Determine the [x, y] coordinate at the center of the cell enclosing the given text.  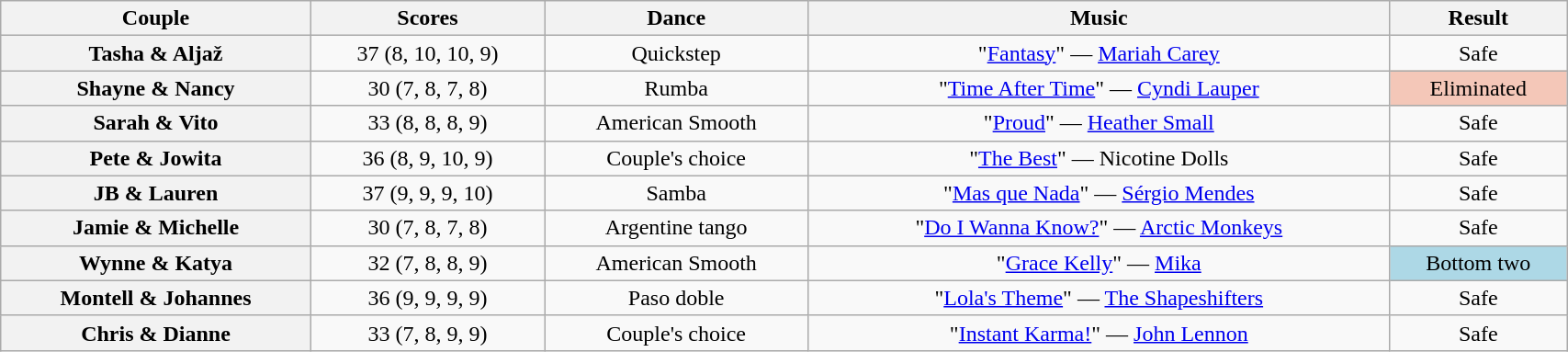
JB & Lauren [156, 193]
"Proud" — Heather Small [1099, 123]
37 (9, 9, 9, 10) [427, 193]
"Fantasy" — Mariah Carey [1099, 53]
"Lola's Theme" — The Shapeshifters [1099, 298]
Couple [156, 18]
Montell & Johannes [156, 298]
Bottom two [1479, 263]
"Instant Karma!" — John Lennon [1099, 333]
Quickstep [676, 53]
Argentine tango [676, 228]
"Do I Wanna Know?" — Arctic Monkeys [1099, 228]
Wynne & Katya [156, 263]
Eliminated [1479, 88]
Chris & Dianne [156, 333]
Tasha & Aljaž [156, 53]
Jamie & Michelle [156, 228]
Dance [676, 18]
Samba [676, 193]
36 (9, 9, 9, 9) [427, 298]
33 (7, 8, 9, 9) [427, 333]
Scores [427, 18]
Sarah & Vito [156, 123]
"Time After Time" — Cyndi Lauper [1099, 88]
32 (7, 8, 8, 9) [427, 263]
36 (8, 9, 10, 9) [427, 158]
Rumba [676, 88]
Music [1099, 18]
"The Best" — Nicotine Dolls [1099, 158]
Shayne & Nancy [156, 88]
"Grace Kelly" — Mika [1099, 263]
Pete & Jowita [156, 158]
37 (8, 10, 10, 9) [427, 53]
"Mas que Nada" — Sérgio Mendes [1099, 193]
33 (8, 8, 8, 9) [427, 123]
Result [1479, 18]
Paso doble [676, 298]
